Find where the given text appears and provide that cell's center as [x, y] coordinate. 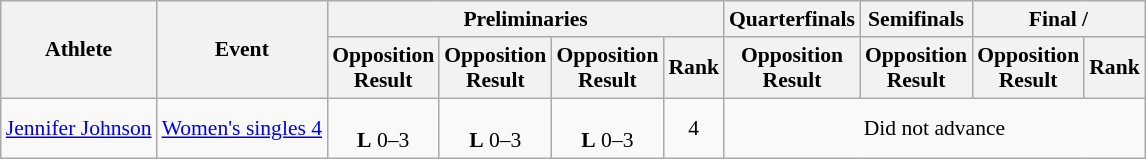
Athlete [79, 50]
Did not advance [934, 128]
Jennifer Johnson [79, 128]
Semifinals [916, 19]
Preliminaries [526, 19]
Event [242, 50]
Women's singles 4 [242, 128]
Final / [1058, 19]
4 [694, 128]
Quarterfinals [792, 19]
